Return the (X, Y) coordinate for the center point of the cell that contains the specified text.  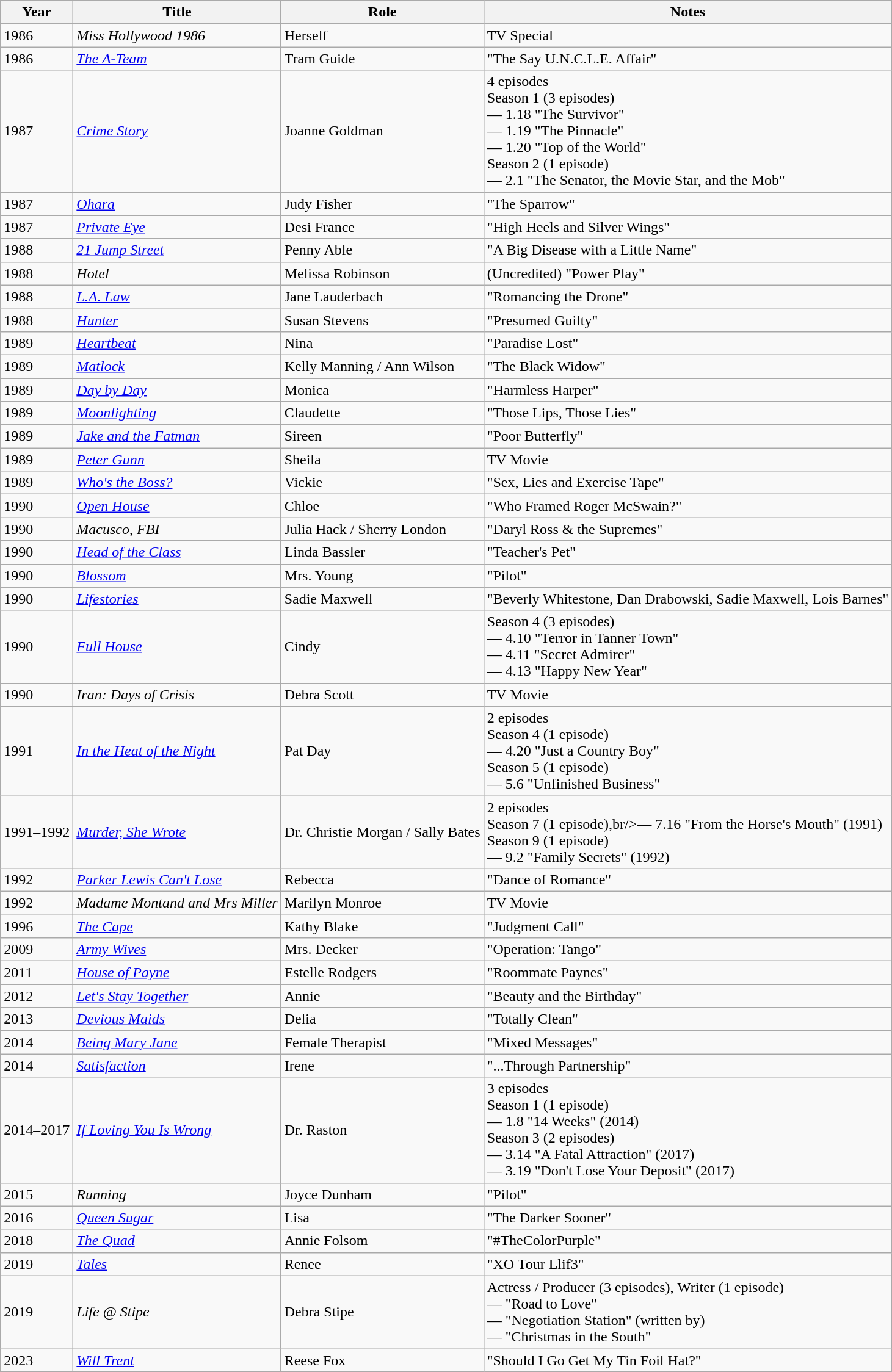
"Presumed Guilty" (687, 320)
Army Wives (177, 950)
Monica (382, 390)
Lisa (382, 1218)
1996 (37, 926)
Murder, She Wrote (177, 831)
Linda Bassler (382, 552)
"The Black Widow" (687, 366)
"Teacher's Pet" (687, 552)
Annie (382, 996)
Jake and the Fatman (177, 436)
Role (382, 12)
2015 (37, 1194)
"Beverly Whitestone, Dan Drabowski, Sadie Maxwell, Lois Barnes" (687, 599)
2013 (37, 1019)
Private Eye (177, 227)
Full House (177, 647)
Irene (382, 1066)
"Daryl Ross & the Supremes" (687, 529)
Dr. Raston (382, 1130)
Devious Maids (177, 1019)
"Roommate Paynes" (687, 973)
Mrs. Decker (382, 950)
"Totally Clean" (687, 1019)
L.A. Law (177, 297)
Susan Stevens (382, 320)
"The Say U.N.C.L.E. Affair" (687, 59)
Pat Day (382, 751)
"Should I Go Get My Tin Foil Hat?" (687, 1360)
"Dance of Romance" (687, 879)
Who's the Boss? (177, 483)
Matlock (177, 366)
Desi France (382, 227)
Blossom (177, 576)
If Loving You Is Wrong (177, 1130)
"The Darker Sooner" (687, 1218)
Head of the Class (177, 552)
House of Payne (177, 973)
Season 4 (3 episodes)— 4.10 "Terror in Tanner Town"— 4.11 "Secret Admirer"— 4.13 "Happy New Year" (687, 647)
Ohara (177, 204)
2016 (37, 1218)
1991 (37, 751)
Reese Fox (382, 1360)
Day by Day (177, 390)
Sheila (382, 460)
Joyce Dunham (382, 1194)
Open House (177, 506)
Let's Stay Together (177, 996)
"A Big Disease with a Little Name" (687, 250)
2023 (37, 1360)
Julia Hack / Sherry London (382, 529)
Running (177, 1194)
Moonlighting (177, 413)
Melissa Robinson (382, 273)
"Judgment Call" (687, 926)
Rebecca (382, 879)
Actress / Producer (3 episodes), Writer (1 episode)— "Road to Love"— "Negotiation Station" (written by)— "Christmas in the South" (687, 1312)
Tram Guide (382, 59)
Peter Gunn (177, 460)
Herself (382, 35)
Macusco, FBI (177, 529)
2 episodesSeason 4 (1 episode)— 4.20 "Just a Country Boy"Season 5 (1 episode)— 5.6 "Unfinished Business" (687, 751)
"Sex, Lies and Exercise Tape" (687, 483)
Will Trent (177, 1360)
Heartbeat (177, 343)
2018 (37, 1241)
Dr. Christie Morgan / Sally Bates (382, 831)
2009 (37, 950)
"Mixed Messages" (687, 1042)
Renee (382, 1264)
1991–1992 (37, 831)
The A-Team (177, 59)
Queen Sugar (177, 1218)
"High Heels and Silver Wings" (687, 227)
2014–2017 (37, 1130)
Vickie (382, 483)
2012 (37, 996)
2 episodesSeason 7 (1 episode),br/>— 7.16 "From the Horse's Mouth" (1991)Season 9 (1 episode)— 9.2 "Family Secrets" (1992) (687, 831)
The Quad (177, 1241)
Nina (382, 343)
In the Heat of the Night (177, 751)
Hunter (177, 320)
TV Special (687, 35)
The Cape (177, 926)
Kathy Blake (382, 926)
"Beauty and the Birthday" (687, 996)
"Who Framed Roger McSwain?" (687, 506)
Life @ Stipe (177, 1312)
Annie Folsom (382, 1241)
Madame Montand and Mrs Miller (177, 903)
Crime Story (177, 131)
2011 (37, 973)
Title (177, 12)
"#TheColorPurple" (687, 1241)
Claudette (382, 413)
Estelle Rodgers (382, 973)
Jane Lauderbach (382, 297)
"Those Lips, Those Lies" (687, 413)
3 episodesSeason 1 (1 episode)— 1.8 "14 Weeks" (2014)Season 3 (2 episodes)— 3.14 "A Fatal Attraction" (2017)— 3.19 "Don't Lose Your Deposit" (2017) (687, 1130)
Cindy (382, 647)
Lifestories (177, 599)
Kelly Manning / Ann Wilson (382, 366)
"XO Tour Llif3" (687, 1264)
"Romancing the Drone" (687, 297)
"Operation: Tango" (687, 950)
Tales (177, 1264)
Sadie Maxwell (382, 599)
Hotel (177, 273)
(Uncredited) "Power Play" (687, 273)
Notes (687, 12)
Judy Fisher (382, 204)
Joanne Goldman (382, 131)
Iran: Days of Crisis (177, 695)
"The Sparrow" (687, 204)
"Poor Butterfly" (687, 436)
Satisfaction (177, 1066)
21 Jump Street (177, 250)
Parker Lewis Can't Lose (177, 879)
Penny Able (382, 250)
"...Through Partnership" (687, 1066)
Chloe (382, 506)
Being Mary Jane (177, 1042)
Marilyn Monroe (382, 903)
Debra Scott (382, 695)
Miss Hollywood 1986 (177, 35)
Delia (382, 1019)
"Paradise Lost" (687, 343)
"Harmless Harper" (687, 390)
Mrs. Young (382, 576)
Debra Stipe (382, 1312)
Female Therapist (382, 1042)
Year (37, 12)
Sireen (382, 436)
